Locate the cell with the specified text and output its (x, y) center coordinate. 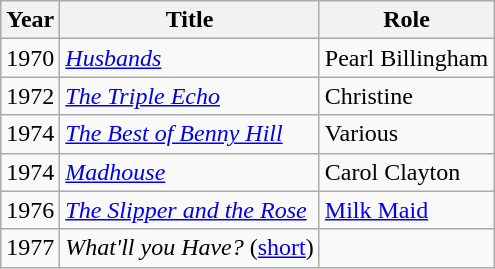
Role (406, 20)
Title (190, 20)
Christine (406, 96)
Year (30, 20)
The Best of Benny Hill (190, 134)
Pearl Billingham (406, 58)
Milk Maid (406, 210)
Carol Clayton (406, 172)
1972 (30, 96)
1976 (30, 210)
1970 (30, 58)
Husbands (190, 58)
Madhouse (190, 172)
The Slipper and the Rose (190, 210)
What'll you Have? (short) (190, 248)
Various (406, 134)
1977 (30, 248)
The Triple Echo (190, 96)
